From the cell containing the given text, extract its center point as (X, Y) coordinate. 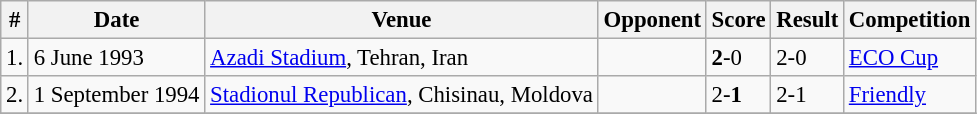
6 June 1993 (116, 58)
Opponent (652, 20)
Date (116, 20)
Result (808, 20)
2. (15, 95)
1. (15, 58)
Venue (402, 20)
Friendly (910, 95)
1 September 1994 (116, 95)
ECO Cup (910, 58)
Score (738, 20)
Competition (910, 20)
Azadi Stadium, Tehran, Iran (402, 58)
Stadionul Republican, Chisinau, Moldova (402, 95)
# (15, 20)
